Determine the (X, Y) coordinate at the center of the cell enclosing the given text.  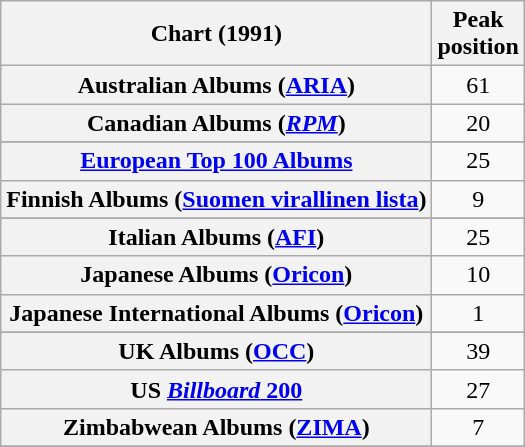
1 (478, 313)
9 (478, 199)
European Top 100 Albums (216, 161)
Chart (1991) (216, 34)
Japanese Albums (Oricon) (216, 275)
Zimbabwean Albums (ZIMA) (216, 427)
Italian Albums (AFI) (216, 237)
Peak position (478, 34)
Finnish Albums (Suomen virallinen lista) (216, 199)
UK Albums (OCC) (216, 351)
7 (478, 427)
27 (478, 389)
Canadian Albums (RPM) (216, 123)
Australian Albums (ARIA) (216, 85)
US Billboard 200 (216, 389)
Japanese International Albums (Oricon) (216, 313)
61 (478, 85)
20 (478, 123)
39 (478, 351)
10 (478, 275)
